Determine the [X, Y] coordinate at the center of the cell enclosing the given text.  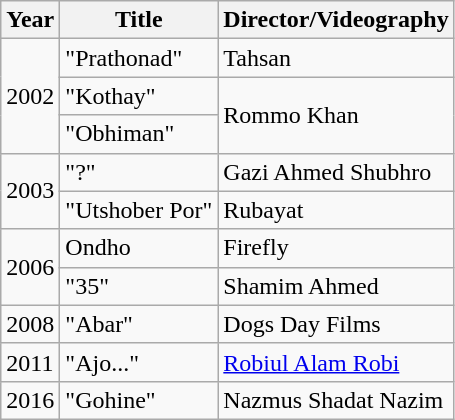
"?" [139, 172]
"Abar" [139, 324]
2016 [30, 400]
Ondho [139, 248]
"Gohine" [139, 400]
Nazmus Shadat Nazim [336, 400]
"Kothay" [139, 96]
Title [139, 20]
"Prathonad" [139, 58]
Tahsan [336, 58]
2006 [30, 267]
"Obhiman" [139, 134]
Rubayat [336, 210]
Shamim Ahmed [336, 286]
Firefly [336, 248]
2002 [30, 96]
"35" [139, 286]
2011 [30, 362]
"Ajo..." [139, 362]
Robiul Alam Robi [336, 362]
Rommo Khan [336, 115]
Year [30, 20]
2003 [30, 191]
Gazi Ahmed Shubhro [336, 172]
2008 [30, 324]
Dogs Day Films [336, 324]
"Utshober Por" [139, 210]
Director/Videography [336, 20]
